For the text-containing cell, return its midpoint in [X, Y] coordinate format. 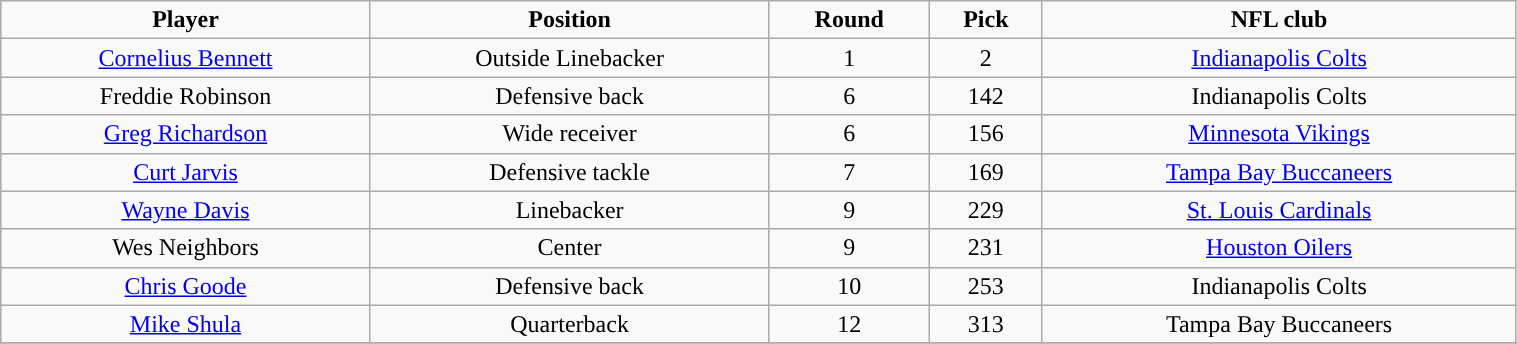
Wayne Davis [186, 210]
231 [986, 248]
1 [850, 58]
229 [986, 210]
Wide receiver [570, 134]
NFL club [1279, 20]
Linebacker [570, 210]
12 [850, 324]
Mike Shula [186, 324]
Greg Richardson [186, 134]
Defensive tackle [570, 172]
2 [986, 58]
Position [570, 20]
Chris Goode [186, 286]
Pick [986, 20]
Outside Linebacker [570, 58]
Cornelius Bennett [186, 58]
253 [986, 286]
Minnesota Vikings [1279, 134]
St. Louis Cardinals [1279, 210]
313 [986, 324]
Curt Jarvis [186, 172]
Freddie Robinson [186, 96]
Houston Oilers [1279, 248]
142 [986, 96]
156 [986, 134]
Quarterback [570, 324]
10 [850, 286]
Wes Neighbors [186, 248]
Round [850, 20]
Center [570, 248]
7 [850, 172]
Player [186, 20]
169 [986, 172]
